Locate the cell with the specified text and output its (X, Y) center coordinate. 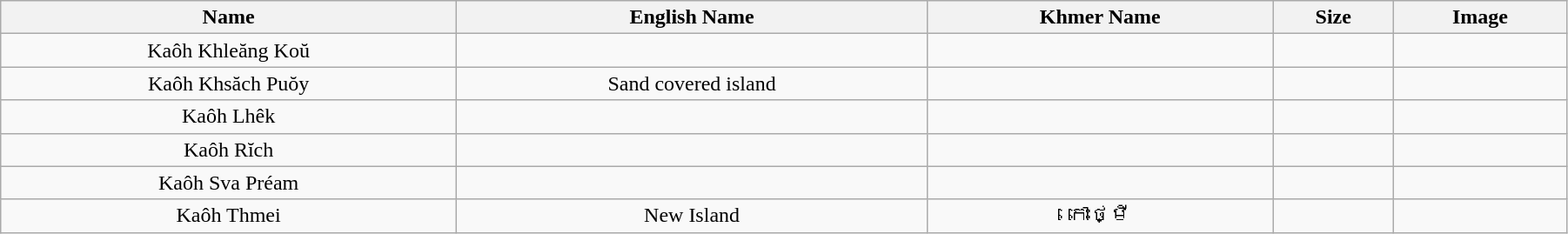
Kaôh Thmei (229, 216)
English Name (691, 17)
Kaôh Rĭch (229, 150)
Kaôh Sva Préam (229, 183)
New Island (691, 216)
Name (229, 17)
កោះថ្មី (1100, 216)
Kaôh Khleăng Koŭ (229, 50)
Kaôh Lhêk (229, 117)
Sand covered island (691, 84)
Image (1481, 17)
Size (1333, 17)
Kaôh Khsăch Puŏy (229, 84)
Khmer Name (1100, 17)
